Return [x, y] of the center of cell containing provided text 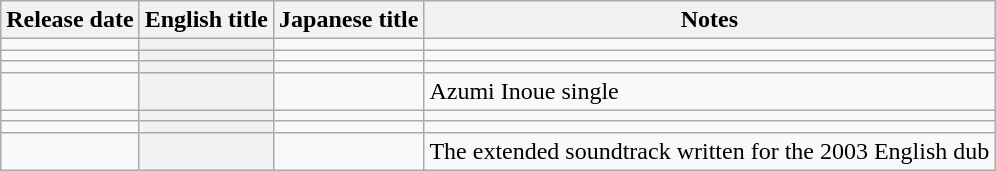
English title [206, 20]
Release date [70, 20]
Azumi Inoue single [710, 91]
Notes [710, 20]
The extended soundtrack written for the 2003 English dub [710, 151]
Japanese title [349, 20]
